Identify which cell holds the provided text, then report its (X, Y) central coordinate. 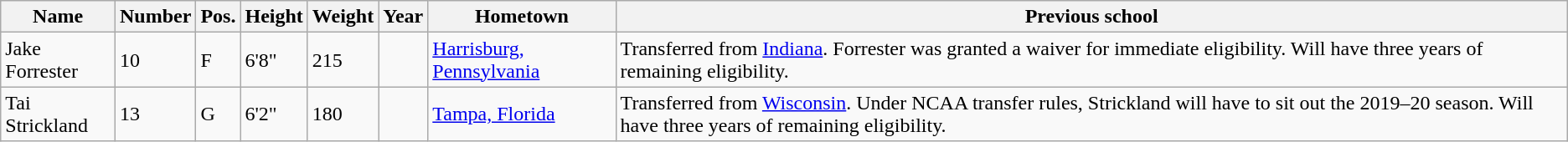
180 (343, 114)
Tai Strickland (59, 114)
6'8" (274, 60)
Transferred from Indiana. Forrester was granted a waiver for immediate eligibility. Will have three years of remaining eligibility. (1091, 60)
Name (59, 17)
Height (274, 17)
F (218, 60)
Number (155, 17)
Harrisburg, Pennsylvania (522, 60)
215 (343, 60)
6'2" (274, 114)
Jake Forrester (59, 60)
13 (155, 114)
Weight (343, 17)
Pos. (218, 17)
Hometown (522, 17)
10 (155, 60)
Year (404, 17)
Previous school (1091, 17)
Tampa, Florida (522, 114)
G (218, 114)
